Identify which cell holds the provided text, then report its [x, y] central coordinate. 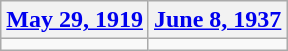
June 8, 1937 [217, 20]
May 29, 1919 [75, 20]
